From the cell containing the given text, extract its center point as [X, Y] coordinate. 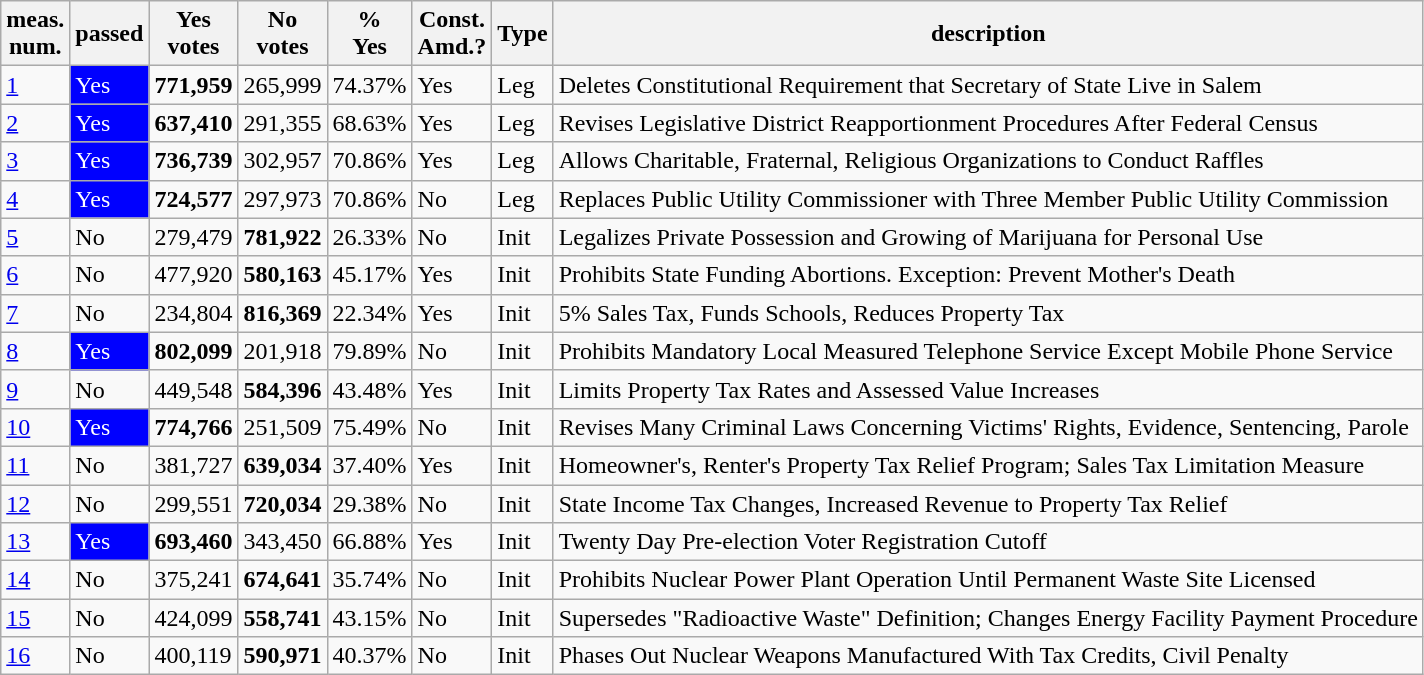
724,577 [194, 199]
381,727 [194, 465]
3 [36, 161]
State Income Tax Changes, Increased Revenue to Property Tax Relief [988, 503]
Phases Out Nuclear Weapons Manufactured With Tax Credits, Civil Penalty [988, 656]
584,396 [282, 389]
Supersedes "Radioactive Waste" Definition; Changes Energy Facility Payment Procedure [988, 618]
passed [110, 34]
45.17% [370, 275]
7 [36, 313]
8 [36, 351]
Prohibits Mandatory Local Measured Telephone Service Except Mobile Phone Service [988, 351]
Replaces Public Utility Commissioner with Three Member Public Utility Commission [988, 199]
771,959 [194, 85]
424,099 [194, 618]
279,479 [194, 237]
590,971 [282, 656]
Type [522, 34]
720,034 [282, 503]
Yesvotes [194, 34]
description [988, 34]
meas.num. [36, 34]
400,119 [194, 656]
43.48% [370, 389]
Revises Many Criminal Laws Concerning Victims' Rights, Evidence, Sentencing, Parole [988, 427]
291,355 [282, 123]
35.74% [370, 580]
674,641 [282, 580]
637,410 [194, 123]
449,548 [194, 389]
302,957 [282, 161]
802,099 [194, 351]
2 [36, 123]
558,741 [282, 618]
Legalizes Private Possession and Growing of Marijuana for Personal Use [988, 237]
1 [36, 85]
26.33% [370, 237]
201,918 [282, 351]
66.88% [370, 542]
251,509 [282, 427]
816,369 [282, 313]
%Yes [370, 34]
Prohibits State Funding Abortions. Exception: Prevent Mother's Death [988, 275]
343,450 [282, 542]
9 [36, 389]
Revises Legislative District Reapportionment Procedures After Federal Census [988, 123]
297,973 [282, 199]
477,920 [194, 275]
774,766 [194, 427]
299,551 [194, 503]
15 [36, 618]
5 [36, 237]
16 [36, 656]
6 [36, 275]
736,739 [194, 161]
Limits Property Tax Rates and Assessed Value Increases [988, 389]
Allows Charitable, Fraternal, Religious Organizations to Conduct Raffles [988, 161]
5% Sales Tax, Funds Schools, Reduces Property Tax [988, 313]
693,460 [194, 542]
Deletes Constitutional Requirement that Secretary of State Live in Salem [988, 85]
Prohibits Nuclear Power Plant Operation Until Permanent Waste Site Licensed [988, 580]
11 [36, 465]
Twenty Day Pre-election Voter Registration Cutoff [988, 542]
37.40% [370, 465]
74.37% [370, 85]
40.37% [370, 656]
75.49% [370, 427]
639,034 [282, 465]
265,999 [282, 85]
43.15% [370, 618]
10 [36, 427]
29.38% [370, 503]
14 [36, 580]
Novotes [282, 34]
13 [36, 542]
68.63% [370, 123]
Const.Amd.? [452, 34]
22.34% [370, 313]
79.89% [370, 351]
4 [36, 199]
580,163 [282, 275]
781,922 [282, 237]
12 [36, 503]
375,241 [194, 580]
Homeowner's, Renter's Property Tax Relief Program; Sales Tax Limitation Measure [988, 465]
234,804 [194, 313]
